Output the [x, y] coordinate of the center of the cell containing the given text.  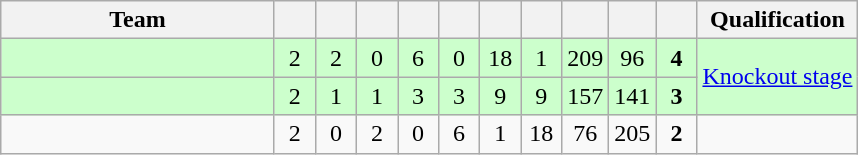
76 [586, 134]
141 [632, 96]
209 [586, 58]
4 [676, 58]
Knockout stage [778, 77]
205 [632, 134]
157 [586, 96]
Qualification [778, 20]
96 [632, 58]
Team [138, 20]
